Locate the cell with the specified text and output its [x, y] center coordinate. 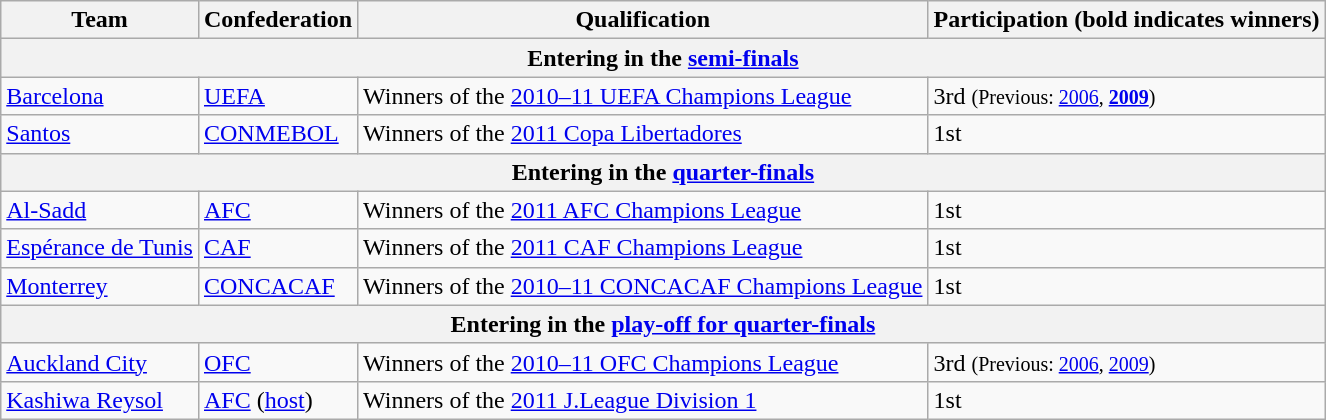
Entering in the play-off for quarter-finals [663, 324]
CAF [278, 248]
Kashiwa Reysol [100, 400]
Espérance de Tunis [100, 248]
AFC (host) [278, 400]
Winners of the 2011 Copa Libertadores [643, 134]
CONCACAF [278, 286]
Winners of the 2010–11 CONCACAF Champions League [643, 286]
CONMEBOL [278, 134]
Winners of the 2010–11 UEFA Champions League [643, 96]
UEFA [278, 96]
Santos [100, 134]
Entering in the semi-finals [663, 58]
Barcelona [100, 96]
Winners of the 2011 AFC Champions League [643, 210]
Qualification [643, 20]
Participation (bold indicates winners) [1126, 20]
AFC [278, 210]
Monterrey [100, 286]
Winners of the 2010–11 OFC Champions League [643, 362]
Winners of the 2011 CAF Champions League [643, 248]
Entering in the quarter-finals [663, 172]
Al-Sadd [100, 210]
OFC [278, 362]
Team [100, 20]
Auckland City [100, 362]
Confederation [278, 20]
Winners of the 2011 J.League Division 1 [643, 400]
